Determine the [x, y] coordinate at the center of the cell enclosing the given text.  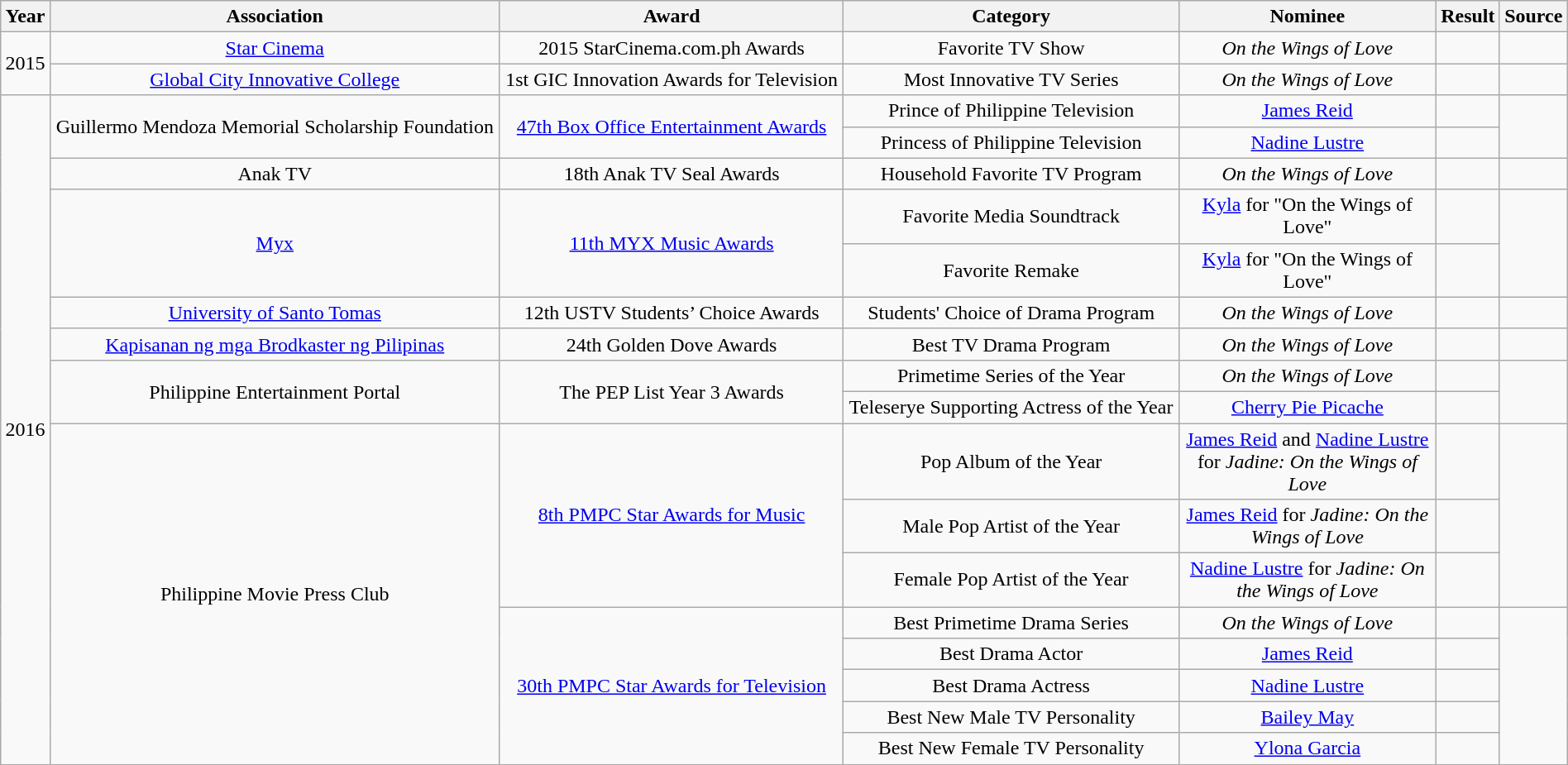
11th MYX Music Awards [672, 243]
Best Primetime Drama Series [1011, 623]
Favorite TV Show [1011, 48]
Result [1467, 17]
Best Drama Actor [1011, 654]
Association [275, 17]
Household Favorite TV Program [1011, 174]
Kapisanan ng mga Brodkaster ng Pilipinas [275, 344]
Students' Choice of Drama Program [1011, 313]
Male Pop Artist of the Year [1011, 526]
The PEP List Year 3 Awards [672, 391]
Philippine Movie Press Club [275, 594]
Award [672, 17]
8th PMPC Star Awards for Music [672, 515]
2015 [25, 64]
Nominee [1307, 17]
30th PMPC Star Awards for Television [672, 686]
Prince of Philippine Television [1011, 111]
Best New Female TV Personality [1011, 748]
Year [25, 17]
Category [1011, 17]
Philippine Entertainment Portal [275, 391]
Favorite Media Soundtrack [1011, 217]
Favorite Remake [1011, 270]
Best Drama Actress [1011, 686]
Best TV Drama Program [1011, 344]
Guillermo Mendoza Memorial Scholarship Foundation [275, 127]
Source [1533, 17]
Anak TV [275, 174]
Nadine Lustre for Jadine: On the Wings of Love [1307, 581]
2016 [25, 430]
Myx [275, 243]
Primetime Series of the Year [1011, 375]
James Reid for Jadine: On the Wings of Love [1307, 526]
24th Golden Dove Awards [672, 344]
Female Pop Artist of the Year [1011, 581]
Star Cinema [275, 48]
Global City Innovative College [275, 79]
Ylona Garcia [1307, 748]
1st GIC Innovation Awards for Television [672, 79]
Bailey May [1307, 717]
Best New Male TV Personality [1011, 717]
James Reid and Nadine Lustre for Jadine: On the Wings of Love [1307, 461]
Pop Album of the Year [1011, 461]
University of Santo Tomas [275, 313]
18th Anak TV Seal Awards [672, 174]
Princess of Philippine Television [1011, 142]
Cherry Pie Picache [1307, 407]
12th USTV Students’ Choice Awards [672, 313]
Most Innovative TV Series [1011, 79]
Teleserye Supporting Actress of the Year [1011, 407]
2015 StarCinema.com.ph Awards [672, 48]
47th Box Office Entertainment Awards [672, 127]
